Find where the given text appears and provide that cell's center as [X, Y] coordinate. 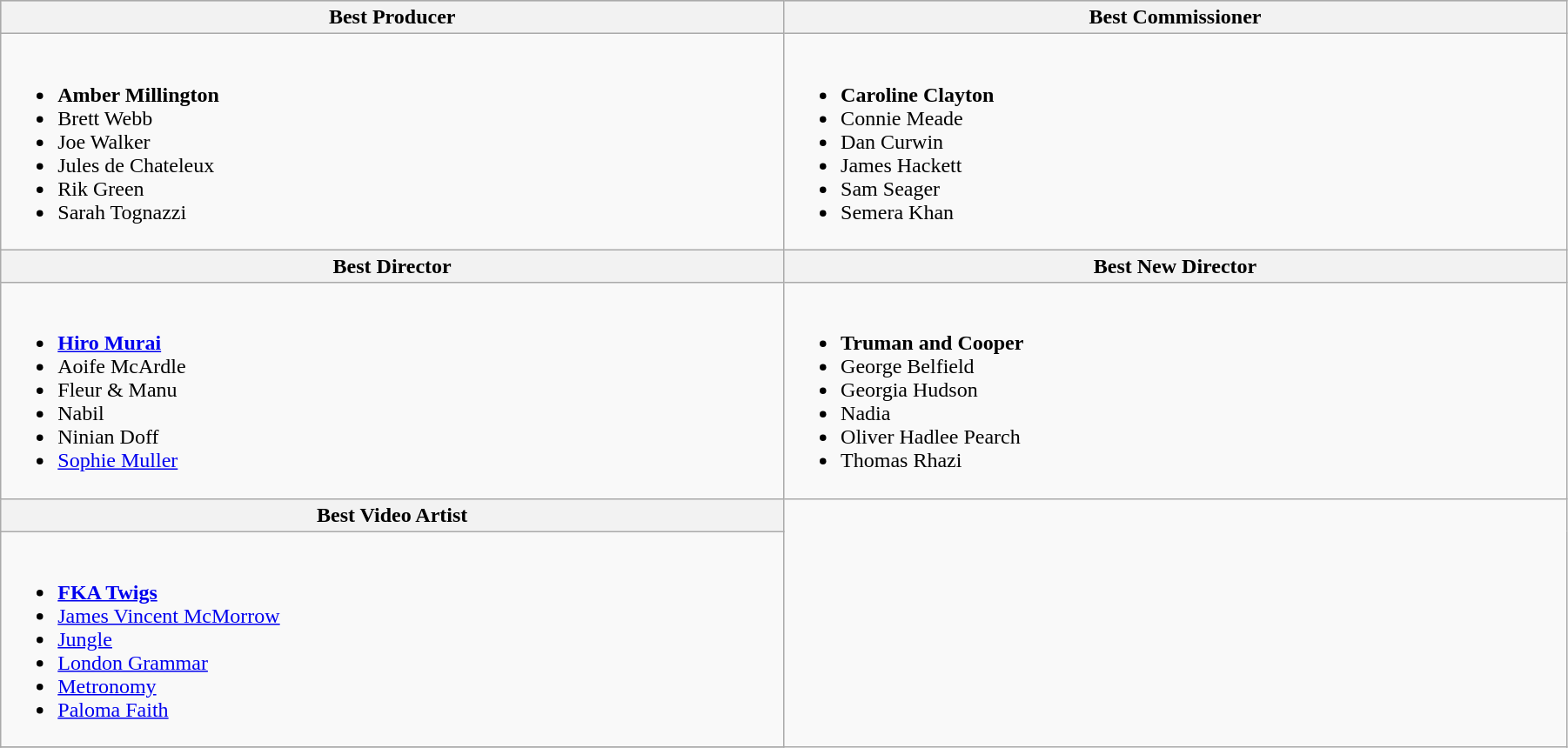
Best Producer [392, 17]
Caroline ClaytonConnie MeadeDan CurwinJames HackettSam SeagerSemera Khan [1176, 142]
Best New Director [1176, 266]
FKA TwigsJames Vincent McMorrowJungleLondon GrammarMetronomyPaloma Faith [392, 639]
Hiro MuraiAoife McArdleFleur & ManuNabilNinian DoffSophie Muller [392, 391]
Best Video Artist [392, 515]
Best Director [392, 266]
Truman and CooperGeorge BelfieldGeorgia HudsonNadiaOliver Hadlee PearchThomas Rhazi [1176, 391]
Amber MillingtonBrett WebbJoe WalkerJules de ChateleuxRik GreenSarah Tognazzi [392, 142]
Best Commissioner [1176, 17]
